Find where the given text appears and provide that cell's center as [X, Y] coordinate. 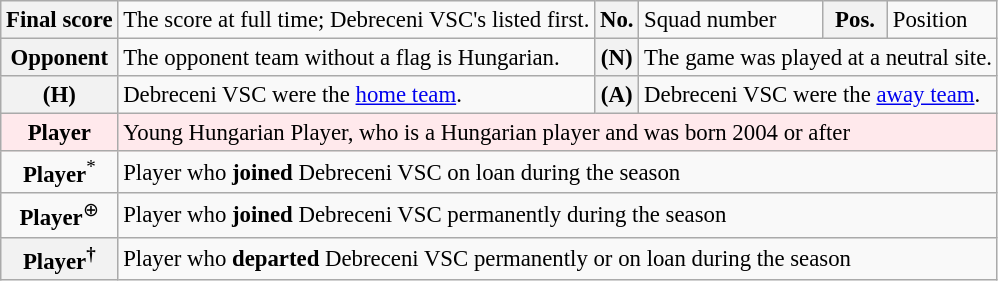
Player who joined Debreceni VSC permanently during the season [558, 216]
The opponent team without a flag is Hungarian. [356, 58]
Young Hungarian Player, who is a Hungarian player and was born 2004 or after [558, 133]
Player⊕ [60, 216]
The game was played at a neutral site. [818, 58]
Player† [60, 258]
Player [60, 133]
No. [617, 20]
Player who departed Debreceni VSC permanently or on loan during the season [558, 258]
The score at full time; Debreceni VSC's listed first. [356, 20]
Debreceni VSC were the home team. [356, 95]
(A) [617, 95]
Final score [60, 20]
Player* [60, 172]
(N) [617, 58]
(H) [60, 95]
Position [942, 20]
Player who joined Debreceni VSC on loan during the season [558, 172]
Squad number [731, 20]
Pos. [856, 20]
Debreceni VSC were the away team. [818, 95]
Opponent [60, 58]
